Identify which cell holds the provided text, then report its (x, y) central coordinate. 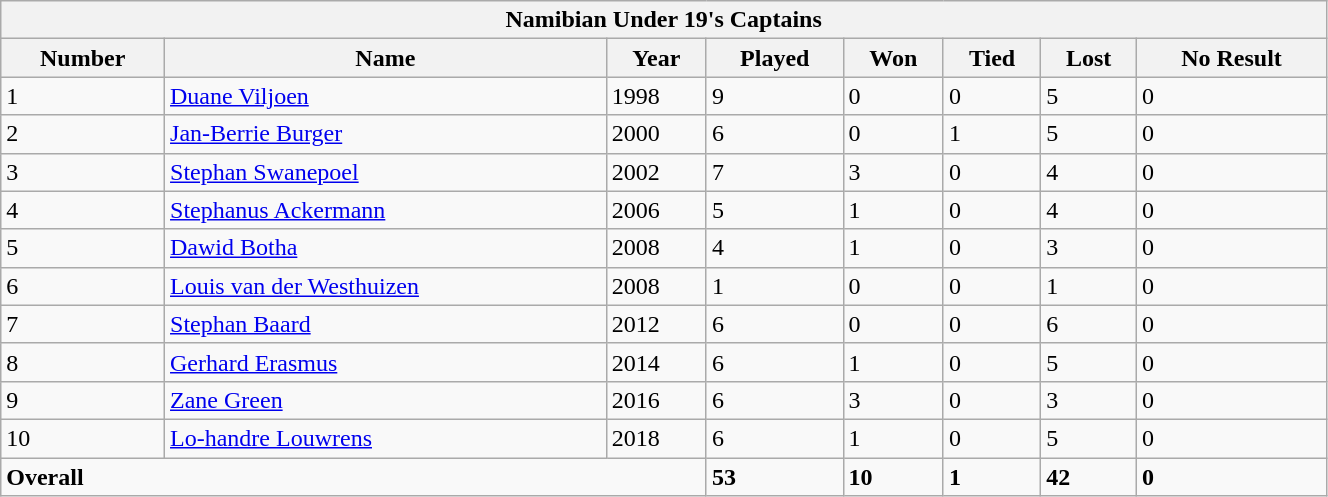
2 (83, 134)
Gerhard Erasmus (386, 362)
2018 (656, 438)
53 (774, 477)
8 (83, 362)
42 (1089, 477)
1998 (656, 96)
Jan-Berrie Burger (386, 134)
Overall (354, 477)
Year (656, 58)
Duane Viljoen (386, 96)
Played (774, 58)
2014 (656, 362)
Tied (992, 58)
Number (83, 58)
2006 (656, 210)
Stephan Baard (386, 324)
Won (893, 58)
Name (386, 58)
Dawid Botha (386, 248)
Zane Green (386, 400)
2002 (656, 172)
Stephanus Ackermann (386, 210)
Lo-handre Louwrens (386, 438)
No Result (1232, 58)
2016 (656, 400)
Stephan Swanepoel (386, 172)
Lost (1089, 58)
Louis van der Westhuizen (386, 286)
Namibian Under 19's Captains (664, 20)
2000 (656, 134)
2012 (656, 324)
